Locate the cell with the specified text and output its (X, Y) center coordinate. 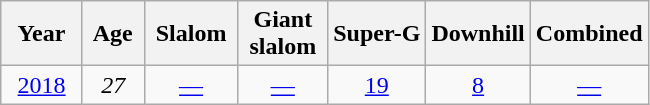
2018 (42, 85)
Age (113, 34)
Downhill (478, 34)
Slalom (191, 34)
Super-G (377, 34)
Year (42, 34)
Combined (589, 34)
8 (478, 85)
27 (113, 85)
19 (377, 85)
Giant slalom (283, 34)
